Detect which cell encompasses the target text, then output its (x, y) center coordinate. 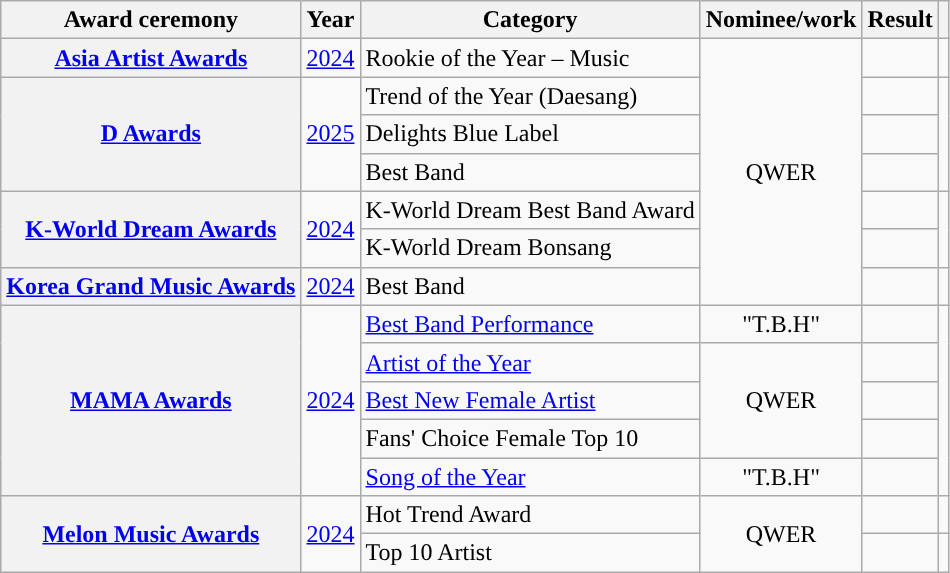
Trend of the Year (Daesang) (530, 96)
Best New Female Artist (530, 400)
D Awards (151, 134)
K-World Dream Bonsang (530, 248)
Best Band Performance (530, 324)
Song of the Year (530, 477)
Hot Trend Award (530, 515)
Result (900, 20)
Award ceremony (151, 20)
MAMA Awards (151, 400)
Korea Grand Music Awards (151, 286)
K-World Dream Awards (151, 229)
Top 10 Artist (530, 553)
Melon Music Awards (151, 534)
Fans' Choice Female Top 10 (530, 438)
Nominee/work (781, 20)
Rookie of the Year – Music (530, 58)
Artist of the Year (530, 362)
Asia Artist Awards (151, 58)
Category (530, 20)
Year (330, 20)
K-World Dream Best Band Award (530, 210)
Delights Blue Label (530, 134)
2025 (330, 134)
